Provide the (X, Y) coordinate of the cell's center where the given text is located.  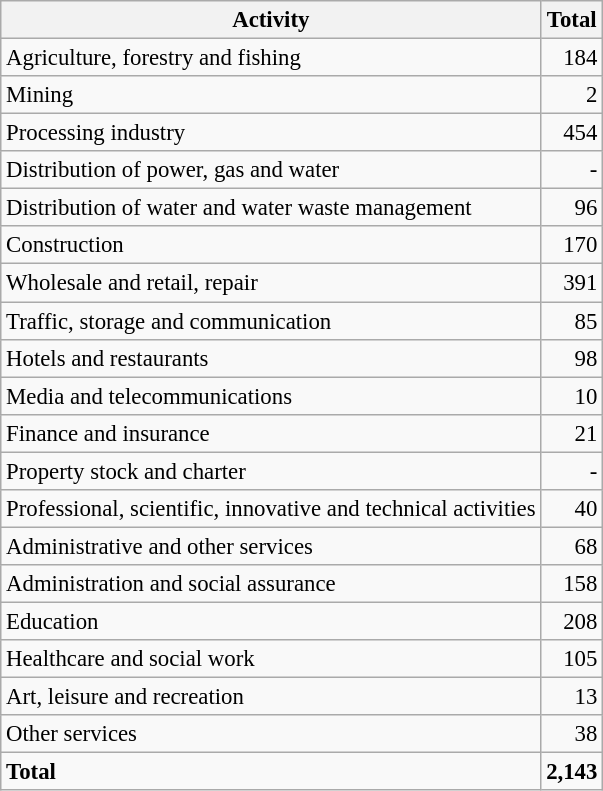
2 (572, 95)
454 (572, 133)
68 (572, 546)
Media and telecommunications (271, 396)
Other services (271, 734)
Administrative and other services (271, 546)
10 (572, 396)
Wholesale and retail, repair (271, 283)
Professional, scientific, innovative and technical activities (271, 509)
Activity (271, 20)
85 (572, 321)
Property stock and charter (271, 471)
208 (572, 621)
Processing industry (271, 133)
Finance and insurance (271, 433)
96 (572, 208)
105 (572, 659)
391 (572, 283)
Distribution of power, gas and water (271, 170)
Art, leisure and recreation (271, 697)
184 (572, 58)
98 (572, 358)
21 (572, 433)
Healthcare and social work (271, 659)
38 (572, 734)
2,143 (572, 772)
Education (271, 621)
Construction (271, 245)
40 (572, 509)
158 (572, 584)
Administration and social assurance (271, 584)
170 (572, 245)
Agriculture, forestry and fishing (271, 58)
Mining (271, 95)
Hotels and restaurants (271, 358)
Distribution of water and water waste management (271, 208)
13 (572, 697)
Traffic, storage and communication (271, 321)
